Output the (x, y) coordinate of the center of the cell containing the given text.  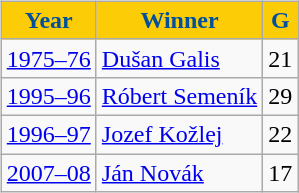
Dušan Galis (179, 58)
Winner (179, 20)
1996–97 (48, 134)
Year (48, 20)
29 (280, 96)
Jozef Kožlej (179, 134)
Ján Novák (179, 173)
Róbert Semeník (179, 96)
1975–76 (48, 58)
2007–08 (48, 173)
17 (280, 173)
22 (280, 134)
21 (280, 58)
G (280, 20)
1995–96 (48, 96)
